Determine the (X, Y) coordinate at the center of the cell enclosing the given text.  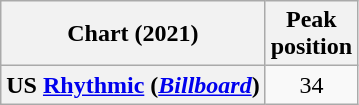
Peakposition (311, 34)
US Rhythmic (Billboard) (133, 85)
Chart (2021) (133, 34)
34 (311, 85)
